Provide the [X, Y] coordinate of the cell's center where the given text is located.  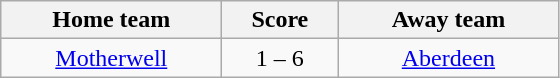
Motherwell [112, 58]
1 – 6 [280, 58]
Home team [112, 20]
Away team [448, 20]
Aberdeen [448, 58]
Score [280, 20]
